Determine the [X, Y] coordinate at the center of the cell enclosing the given text.  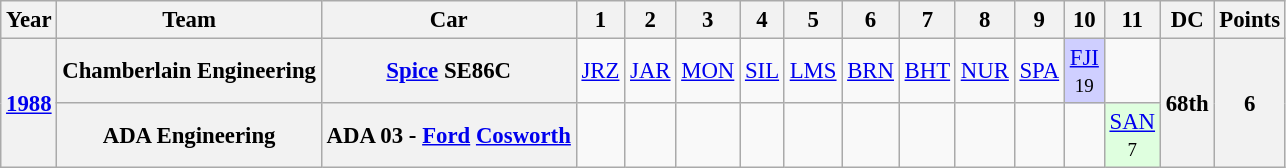
FJI19 [1084, 72]
Car [448, 20]
Chamberlain Engineering [189, 72]
ADA 03 - Ford Cosworth [448, 136]
BRN [870, 72]
4 [762, 20]
DC [1187, 20]
Year [29, 20]
Spice SE86C [448, 72]
10 [1084, 20]
3 [708, 20]
Team [189, 20]
Points [1250, 20]
SIL [762, 72]
8 [984, 20]
7 [927, 20]
2 [650, 20]
68th [1187, 104]
SAN7 [1132, 136]
1988 [29, 104]
5 [812, 20]
ADA Engineering [189, 136]
LMS [812, 72]
1 [600, 20]
NUR [984, 72]
MON [708, 72]
JRZ [600, 72]
9 [1039, 20]
SPA [1039, 72]
JAR [650, 72]
BHT [927, 72]
11 [1132, 20]
